Extract the [x, y] coordinate from the center of the cell holding the provided text.  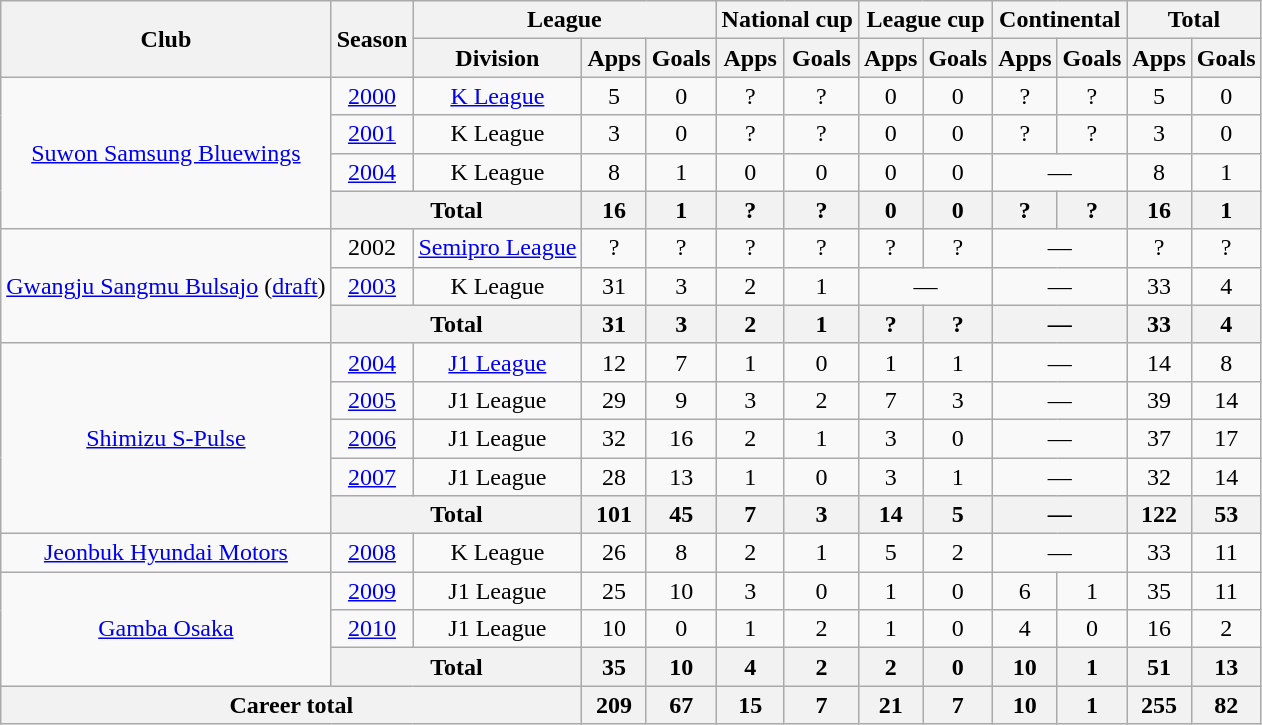
2003 [372, 286]
Semipro League [498, 248]
Division [498, 58]
League cup [925, 20]
2001 [372, 134]
26 [614, 553]
Continental [1060, 20]
51 [1159, 667]
28 [614, 477]
2006 [372, 438]
209 [614, 705]
9 [681, 400]
Season [372, 39]
2008 [372, 553]
17 [1226, 438]
Career total [292, 705]
6 [1025, 591]
Shimizu S-Pulse [166, 438]
101 [614, 515]
2000 [372, 96]
39 [1159, 400]
Suwon Samsung Bluewings [166, 153]
2009 [372, 591]
League [564, 20]
29 [614, 400]
2007 [372, 477]
Gamba Osaka [166, 629]
37 [1159, 438]
Jeonbuk Hyundai Motors [166, 553]
15 [750, 705]
2010 [372, 629]
82 [1226, 705]
2005 [372, 400]
21 [890, 705]
25 [614, 591]
67 [681, 705]
45 [681, 515]
National cup [787, 20]
12 [614, 362]
53 [1226, 515]
122 [1159, 515]
2002 [372, 248]
Gwangju Sangmu Bulsajo (draft) [166, 286]
255 [1159, 705]
Club [166, 39]
